Return (X, Y) of the center of cell containing provided text 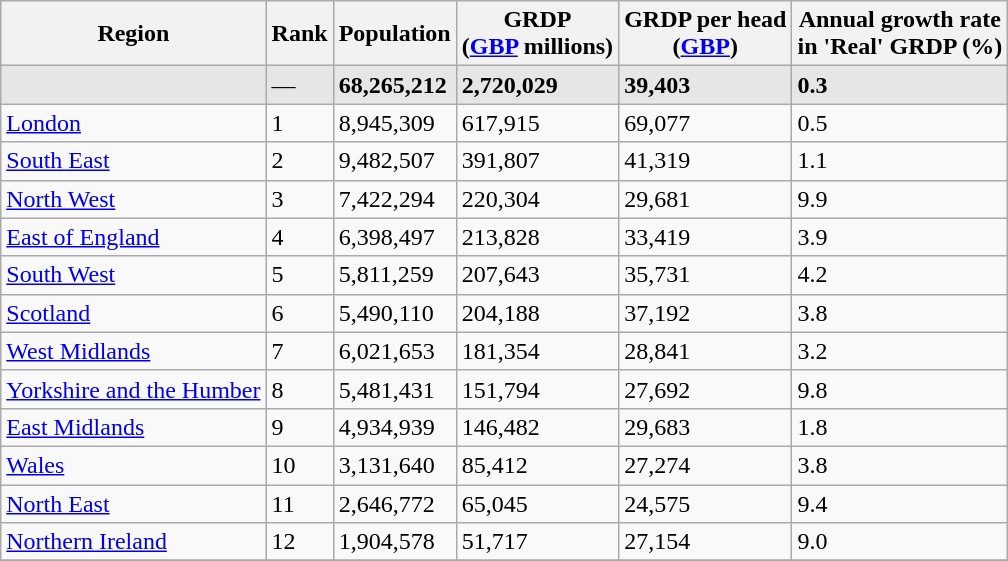
33,419 (706, 237)
617,915 (537, 123)
9.4 (900, 503)
5,490,110 (394, 313)
207,643 (537, 275)
8,945,309 (394, 123)
12 (300, 542)
68,265,212 (394, 85)
Yorkshire and the Humber (134, 389)
3.9 (900, 237)
51,717 (537, 542)
151,794 (537, 389)
6,021,653 (394, 351)
1.1 (900, 161)
27,692 (706, 389)
Rank (300, 34)
Northern Ireland (134, 542)
27,154 (706, 542)
0.5 (900, 123)
6,398,497 (394, 237)
North West (134, 199)
213,828 (537, 237)
7 (300, 351)
West Midlands (134, 351)
9.9 (900, 199)
2 (300, 161)
4 (300, 237)
5,811,259 (394, 275)
2,646,772 (394, 503)
35,731 (706, 275)
1,904,578 (394, 542)
9,482,507 (394, 161)
29,683 (706, 427)
10 (300, 465)
GRDP(GBP millions) (537, 34)
East of England (134, 237)
3,131,640 (394, 465)
East Midlands (134, 427)
London (134, 123)
204,188 (537, 313)
41,319 (706, 161)
37,192 (706, 313)
Population (394, 34)
39,403 (706, 85)
Wales (134, 465)
5 (300, 275)
85,412 (537, 465)
24,575 (706, 503)
1.8 (900, 427)
181,354 (537, 351)
27,274 (706, 465)
4,934,939 (394, 427)
9.8 (900, 389)
69,077 (706, 123)
5,481,431 (394, 389)
28,841 (706, 351)
— (300, 85)
6 (300, 313)
3.2 (900, 351)
29,681 (706, 199)
2,720,029 (537, 85)
South East (134, 161)
Annual growth ratein 'Real' GRDP (%) (900, 34)
65,045 (537, 503)
391,807 (537, 161)
North East (134, 503)
9.0 (900, 542)
4.2 (900, 275)
8 (300, 389)
146,482 (537, 427)
220,304 (537, 199)
9 (300, 427)
0.3 (900, 85)
Scotland (134, 313)
1 (300, 123)
Region (134, 34)
South West (134, 275)
11 (300, 503)
3 (300, 199)
GRDP per head(GBP) (706, 34)
7,422,294 (394, 199)
